Return (x, y) of the center of cell containing provided text 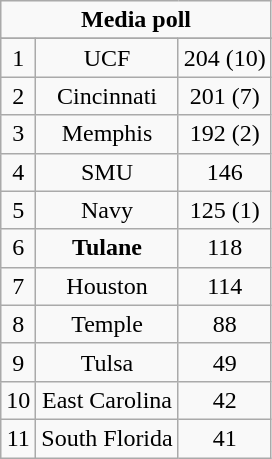
88 (224, 324)
146 (224, 172)
192 (2) (224, 134)
8 (18, 324)
5 (18, 210)
204 (10) (224, 58)
49 (224, 362)
SMU (107, 172)
114 (224, 286)
Temple (107, 324)
1 (18, 58)
6 (18, 248)
118 (224, 248)
Media poll (136, 20)
7 (18, 286)
Memphis (107, 134)
South Florida (107, 438)
11 (18, 438)
Navy (107, 210)
201 (7) (224, 96)
10 (18, 400)
41 (224, 438)
Houston (107, 286)
125 (1) (224, 210)
Cincinnati (107, 96)
East Carolina (107, 400)
4 (18, 172)
42 (224, 400)
2 (18, 96)
9 (18, 362)
3 (18, 134)
UCF (107, 58)
Tulane (107, 248)
Tulsa (107, 362)
